Detect which cell encompasses the target text, then output its (X, Y) center coordinate. 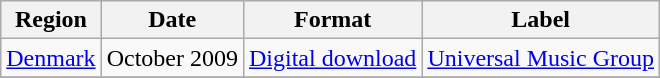
October 2009 (172, 58)
Format (332, 20)
Region (51, 20)
Universal Music Group (541, 58)
Label (541, 20)
Date (172, 20)
Digital download (332, 58)
Denmark (51, 58)
